Output the [X, Y] coordinate of the center of the cell containing the given text.  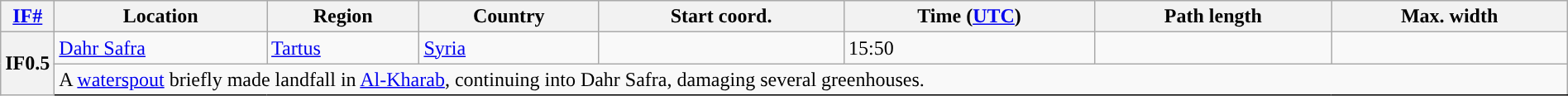
Max. width [1449, 17]
Country [509, 17]
Time (UTC) [969, 17]
IF# [28, 17]
Location [160, 17]
Tartus [343, 48]
Syria [509, 48]
Dahr Safra [160, 48]
IF0.5 [28, 64]
Start coord. [721, 17]
A waterspout briefly made landfall in Al-Kharab, continuing into Dahr Safra, damaging several greenhouses. [810, 79]
15:50 [969, 48]
Path length [1213, 17]
Region [343, 17]
